Output the [x, y] coordinate of the center of the cell containing the given text.  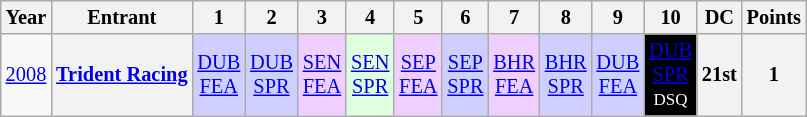
DUBSPRDSQ [670, 75]
7 [514, 17]
5 [418, 17]
8 [566, 17]
SENFEA [322, 75]
2 [272, 17]
BHRFEA [514, 75]
DUBSPR [272, 75]
Year [26, 17]
9 [618, 17]
10 [670, 17]
SEPSPR [465, 75]
DC [720, 17]
SENSPR [370, 75]
Trident Racing [122, 75]
4 [370, 17]
Entrant [122, 17]
6 [465, 17]
SEPFEA [418, 75]
BHRSPR [566, 75]
21st [720, 75]
Points [774, 17]
2008 [26, 75]
3 [322, 17]
